Find where the given text appears and provide that cell's center as (x, y) coordinate. 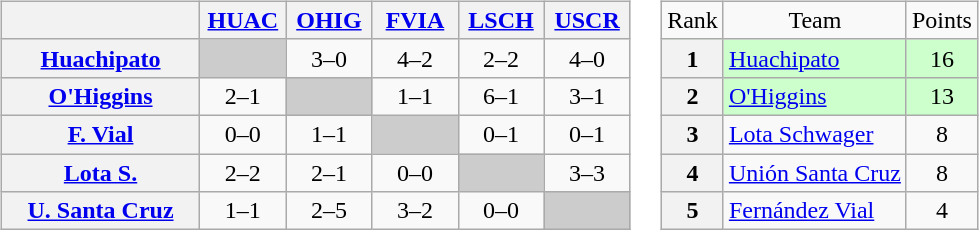
USCR (587, 20)
3–3 (587, 173)
1 (693, 58)
Fernández Vial (814, 211)
13 (942, 96)
4–2 (415, 58)
U. Santa Cruz (100, 211)
LSCH (501, 20)
5 (693, 211)
HUAC (243, 20)
Lota S. (100, 173)
3–2 (415, 211)
3 (693, 134)
F. Vial (100, 134)
3–1 (587, 96)
6–1 (501, 96)
OHIG (329, 20)
2 (693, 96)
FVIA (415, 20)
Rank (693, 20)
Unión Santa Cruz (814, 173)
Lota Schwager (814, 134)
Points (942, 20)
4–0 (587, 58)
2–5 (329, 211)
Team (814, 20)
3–0 (329, 58)
16 (942, 58)
